Output the [x, y] coordinate of the center of the cell containing the given text.  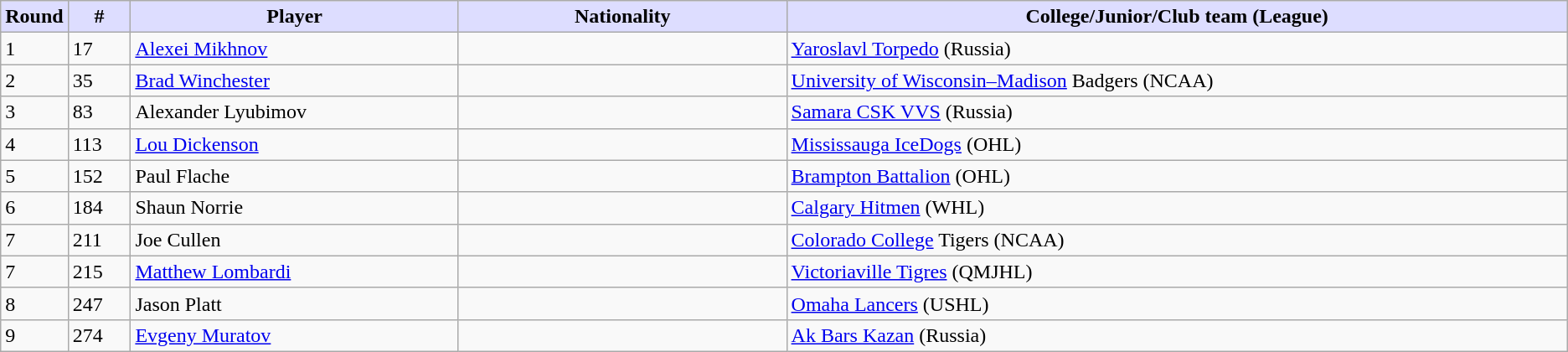
Ak Bars Kazan (Russia) [1177, 335]
2 [34, 80]
Shaun Norrie [295, 208]
5 [34, 176]
152 [99, 176]
Omaha Lancers (USHL) [1177, 303]
274 [99, 335]
Joe Cullen [295, 240]
3 [34, 112]
# [99, 17]
Brad Winchester [295, 80]
Paul Flache [295, 176]
17 [99, 49]
113 [99, 144]
Mississauga IceDogs (OHL) [1177, 144]
1 [34, 49]
215 [99, 272]
Samara CSK VVS (Russia) [1177, 112]
83 [99, 112]
Colorado College Tigers (NCAA) [1177, 240]
University of Wisconsin–Madison Badgers (NCAA) [1177, 80]
Lou Dickenson [295, 144]
4 [34, 144]
8 [34, 303]
Calgary Hitmen (WHL) [1177, 208]
College/Junior/Club team (League) [1177, 17]
35 [99, 80]
9 [34, 335]
Alexei Mikhnov [295, 49]
Evgeny Muratov [295, 335]
Round [34, 17]
Jason Platt [295, 303]
Victoriaville Tigres (QMJHL) [1177, 272]
Alexander Lyubimov [295, 112]
Brampton Battalion (OHL) [1177, 176]
184 [99, 208]
Player [295, 17]
Nationality [622, 17]
211 [99, 240]
Yaroslavl Torpedo (Russia) [1177, 49]
Matthew Lombardi [295, 272]
6 [34, 208]
247 [99, 303]
